For the text-containing cell, return its midpoint in (x, y) coordinate format. 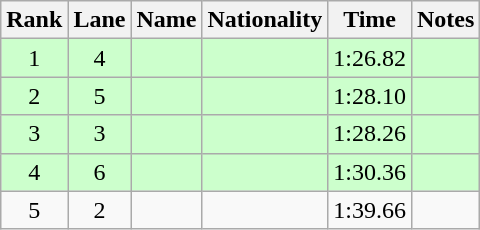
1:28.10 (370, 96)
Rank (34, 20)
1:26.82 (370, 58)
Lane (100, 20)
1:28.26 (370, 134)
1 (34, 58)
1:30.36 (370, 172)
Name (166, 20)
6 (100, 172)
Nationality (265, 20)
1:39.66 (370, 210)
Notes (445, 20)
Time (370, 20)
